Identify which cell holds the provided text, then report its (x, y) central coordinate. 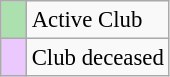
Club deceased (98, 58)
Active Club (98, 20)
